For the text-containing cell, return its midpoint in [X, Y] coordinate format. 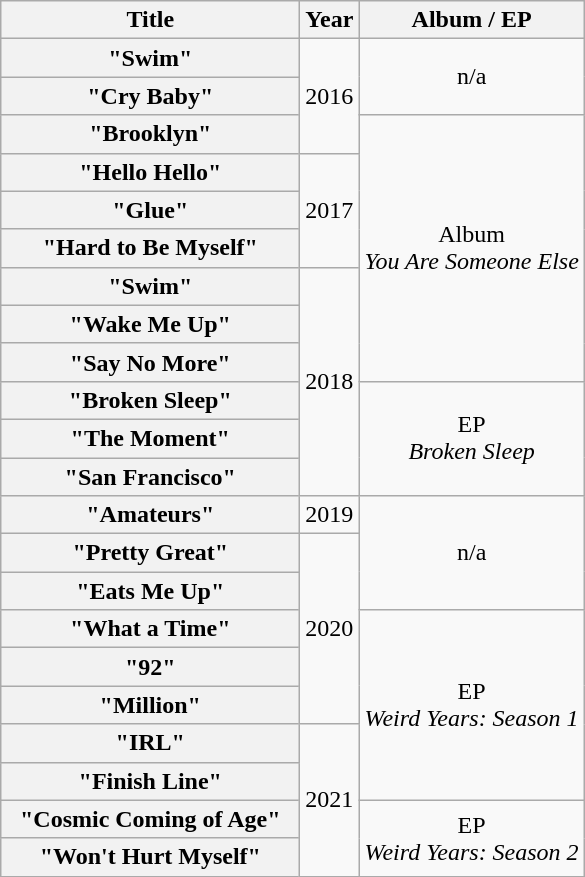
2021 [330, 800]
Title [150, 20]
"Won't Hurt Myself" [150, 857]
EPWeird Years: Season 2 [472, 838]
"Hello Hello" [150, 172]
2020 [330, 629]
"Million" [150, 705]
"92" [150, 667]
EPWeird Years: Season 1 [472, 705]
"Say No More" [150, 362]
"Amateurs" [150, 515]
"Finish Line" [150, 781]
EPBroken Sleep [472, 438]
AlbumYou Are Someone Else [472, 248]
Album / EP [472, 20]
"Cry Baby" [150, 96]
2017 [330, 210]
"What a Time" [150, 629]
"The Moment" [150, 438]
Year [330, 20]
"Pretty Great" [150, 553]
"Eats Me Up" [150, 591]
"Hard to Be Myself" [150, 248]
"Broken Sleep" [150, 400]
2019 [330, 515]
"Brooklyn" [150, 134]
"IRL" [150, 743]
"Cosmic Coming of Age" [150, 819]
2016 [330, 96]
"San Francisco" [150, 477]
2018 [330, 381]
"Wake Me Up" [150, 324]
"Glue" [150, 210]
